Detect which cell encompasses the target text, then output its (x, y) center coordinate. 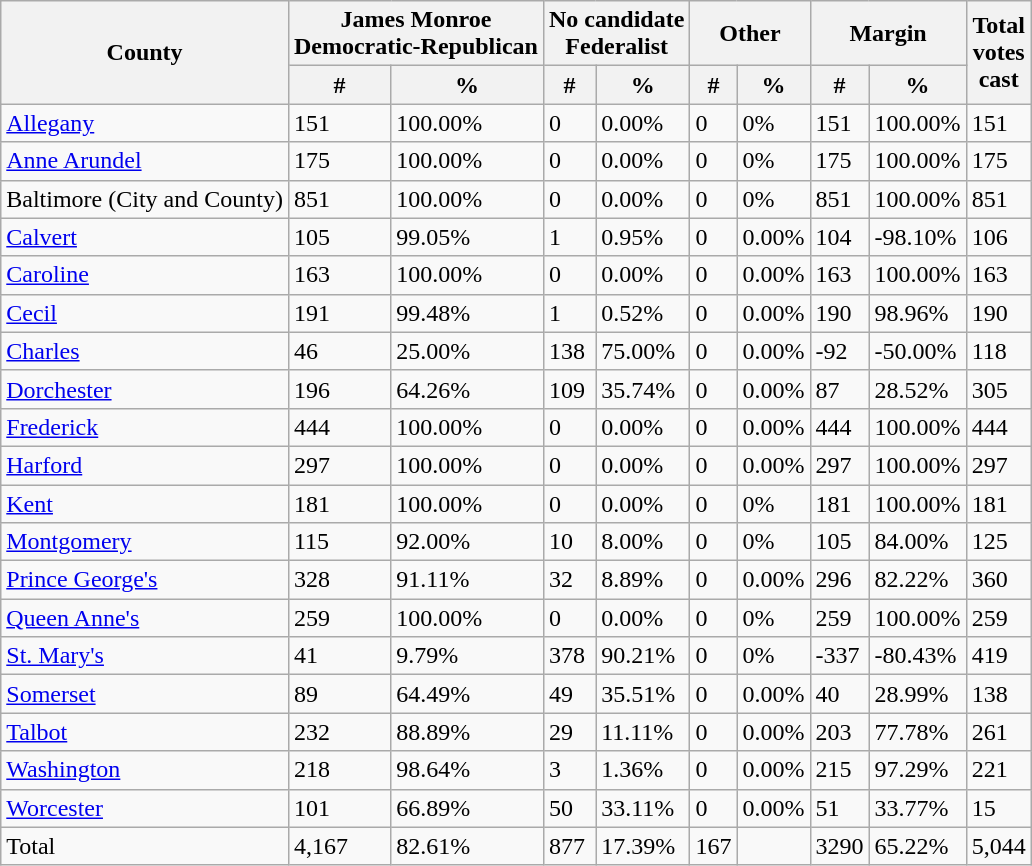
98.96% (918, 313)
77.78% (918, 732)
99.48% (468, 313)
-50.00% (918, 351)
Kent (145, 503)
296 (840, 580)
8.00% (643, 542)
0.95% (643, 237)
92.00% (468, 542)
97.29% (918, 770)
15 (998, 808)
Prince George's (145, 580)
Total (145, 846)
49 (569, 694)
64.49% (468, 694)
28.99% (918, 694)
218 (339, 770)
0.52% (643, 313)
232 (339, 732)
91.11% (468, 580)
County (145, 52)
28.52% (918, 389)
32 (569, 580)
James MonroeDemocratic-Republican (416, 34)
-92 (840, 351)
89 (339, 694)
25.00% (468, 351)
Caroline (145, 275)
87 (840, 389)
8.89% (643, 580)
215 (840, 770)
33.77% (918, 808)
35.74% (643, 389)
75.00% (643, 351)
3290 (840, 846)
328 (339, 580)
82.61% (468, 846)
65.22% (918, 846)
Washington (145, 770)
11.11% (643, 732)
40 (840, 694)
82.22% (918, 580)
221 (998, 770)
Other (750, 34)
109 (569, 389)
360 (998, 580)
Frederick (145, 427)
90.21% (643, 656)
Montgomery (145, 542)
17.39% (643, 846)
Cecil (145, 313)
125 (998, 542)
84.00% (918, 542)
50 (569, 808)
46 (339, 351)
106 (998, 237)
33.11% (643, 808)
88.89% (468, 732)
41 (339, 656)
Queen Anne's (145, 618)
Totalvotescast (998, 52)
No candidateFederalist (616, 34)
203 (840, 732)
-337 (840, 656)
Baltimore (City and County) (145, 199)
101 (339, 808)
261 (998, 732)
118 (998, 351)
104 (840, 237)
Worcester (145, 808)
35.51% (643, 694)
St. Mary's (145, 656)
Anne Arundel (145, 161)
98.64% (468, 770)
191 (339, 313)
378 (569, 656)
3 (569, 770)
-98.10% (918, 237)
29 (569, 732)
1.36% (643, 770)
Somerset (145, 694)
Talbot (145, 732)
196 (339, 389)
115 (339, 542)
9.79% (468, 656)
4,167 (339, 846)
Harford (145, 465)
167 (714, 846)
51 (840, 808)
-80.43% (918, 656)
Allegany (145, 123)
5,044 (998, 846)
64.26% (468, 389)
877 (569, 846)
419 (998, 656)
Charles (145, 351)
10 (569, 542)
99.05% (468, 237)
305 (998, 389)
66.89% (468, 808)
Margin (888, 34)
Calvert (145, 237)
Dorchester (145, 389)
